From the cell containing the given text, extract its center point as (x, y) coordinate. 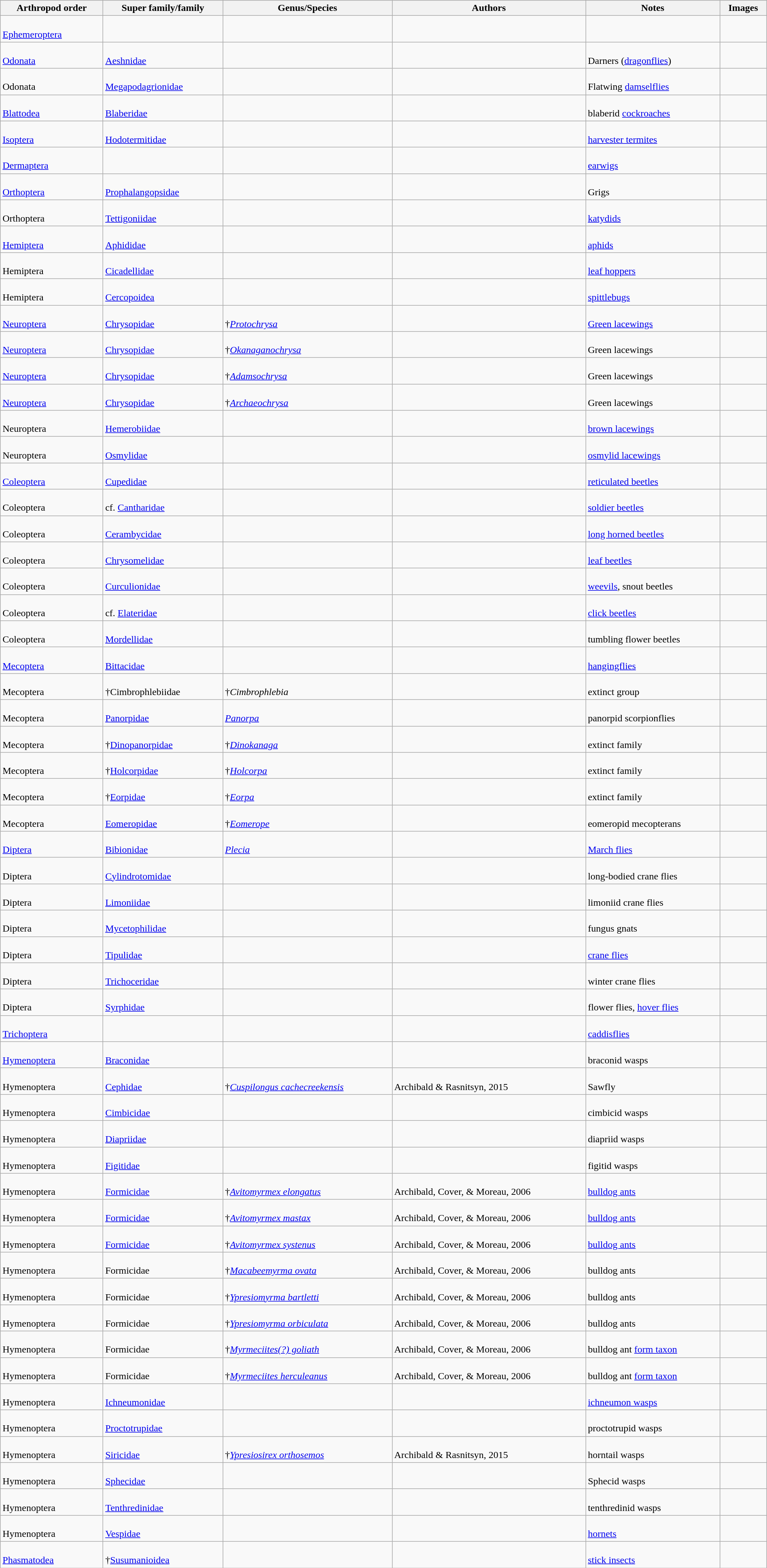
flower flies, hover flies (653, 1002)
hornets (653, 1528)
leaf beetles (653, 555)
Tettigoniidae (163, 213)
Ephemeroptera (52, 29)
reticulated beetles (653, 476)
fungus gnats (653, 923)
†Protochrysa (307, 318)
†Dinopanorpidae (163, 739)
click beetles (653, 607)
Diapriidae (163, 1134)
Megapodagrionidae (163, 82)
diapriid wasps (653, 1134)
ichneumon wasps (653, 1397)
†Cimbrophlebiidae (163, 687)
blaberid cockroaches (653, 108)
Notes (653, 8)
Plecia (307, 844)
tenthredinid wasps (653, 1502)
hangingflies (653, 660)
†Avitomyrmex systenus (307, 1239)
†Archaeochrysa (307, 397)
Proctotrupidae (163, 1423)
tumbling flower beetles (653, 634)
Authors (489, 8)
Super family/family (163, 8)
cimbicid wasps (653, 1107)
winter crane flies (653, 976)
Flatwing damselflies (653, 82)
Dermaptera (52, 160)
†Cimbrophlebia (307, 687)
Images (743, 8)
weevils, snout beetles (653, 581)
Ichneumonidae (163, 1397)
Aeshnidae (163, 55)
stick insects (653, 1554)
Tipulidae (163, 949)
Grigs (653, 187)
extinct group (653, 687)
Bibionidae (163, 844)
Syrphidae (163, 1002)
long horned beetles (653, 529)
Tenthredinidae (163, 1502)
Cerambycidae (163, 529)
Cupedidae (163, 476)
†Eomerope (307, 818)
Cylindrotomidae (163, 871)
Genus/Species (307, 8)
†Susumanioidea (163, 1554)
harvester termites (653, 134)
Isoptera (52, 134)
Trichoceridae (163, 976)
caddisflies (653, 1029)
Blaberidae (163, 108)
Sphecidae (163, 1476)
Blattodea (52, 108)
†Ypresiomyrma orbiculata (307, 1318)
Mycetophilidae (163, 923)
aphids (653, 239)
Osmylidae (163, 450)
Hemerobiidae (163, 424)
†Myrmeciites(?) goliath (307, 1344)
crane flies (653, 949)
Cicadellidae (163, 265)
Phasmatodea (52, 1554)
figitid wasps (653, 1160)
spittlebugs (653, 292)
soldier beetles (653, 502)
Chrysomelidae (163, 555)
Cercopoidea (163, 292)
osmylid lacewings (653, 450)
Curculionidae (163, 581)
katydids (653, 213)
Trichoptera (52, 1029)
†Eorpidae (163, 792)
Cephidae (163, 1081)
Mordellidae (163, 634)
†Okanaganochrysa (307, 344)
leaf hoppers (653, 265)
braconid wasps (653, 1054)
†Holcorpa (307, 766)
proctotrupid wasps (653, 1423)
†Ypresiosirex orthosemos (307, 1449)
Aphididae (163, 239)
March flies (653, 844)
Bittacidae (163, 660)
panorpid scorpionflies (653, 712)
Vespidae (163, 1528)
†Cuspilongus cachecreekensis (307, 1081)
Hodotermitidae (163, 134)
Figitidae (163, 1160)
Panorpa (307, 712)
eomeropid mecopterans (653, 818)
Sawfly (653, 1081)
Eomeropidae (163, 818)
Limoniidae (163, 897)
Prophalangopsidae (163, 187)
Darners (dragonflies) (653, 55)
Panorpidae (163, 712)
limoniid crane flies (653, 897)
cf. Cantharidae (163, 502)
†Ypresiomyrma bartletti (307, 1291)
†Adamsochrysa (307, 371)
long-bodied crane flies (653, 871)
†Avitomyrmex elongatus (307, 1186)
horntail wasps (653, 1449)
†Avitomyrmex mastax (307, 1213)
†Dinokanaga (307, 739)
Sphecid wasps (653, 1476)
Braconidae (163, 1054)
Arthropod order (52, 8)
brown lacewings (653, 424)
†Eorpa (307, 792)
†Myrmeciites herculeanus (307, 1371)
†Macabeemyrma ovata (307, 1266)
cf. Elateridae (163, 607)
Cimbicidae (163, 1107)
earwigs (653, 160)
†Holcorpidae (163, 766)
Siricidae (163, 1449)
